Find where the given text appears and provide that cell's center as (X, Y) coordinate. 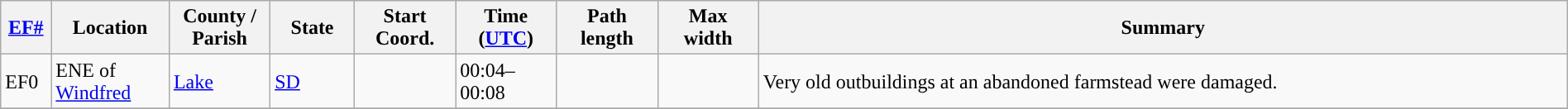
00:04–00:08 (506, 81)
Start Coord. (404, 28)
Summary (1163, 28)
Max width (708, 28)
EF# (26, 28)
Path length (607, 28)
Time (UTC) (506, 28)
ENE of Windfred (111, 81)
EF0 (26, 81)
Very old outbuildings at an abandoned farmstead were damaged. (1163, 81)
County / Parish (219, 28)
Lake (219, 81)
State (313, 28)
SD (313, 81)
Location (111, 28)
